Locate the cell with the specified text and output its (X, Y) center coordinate. 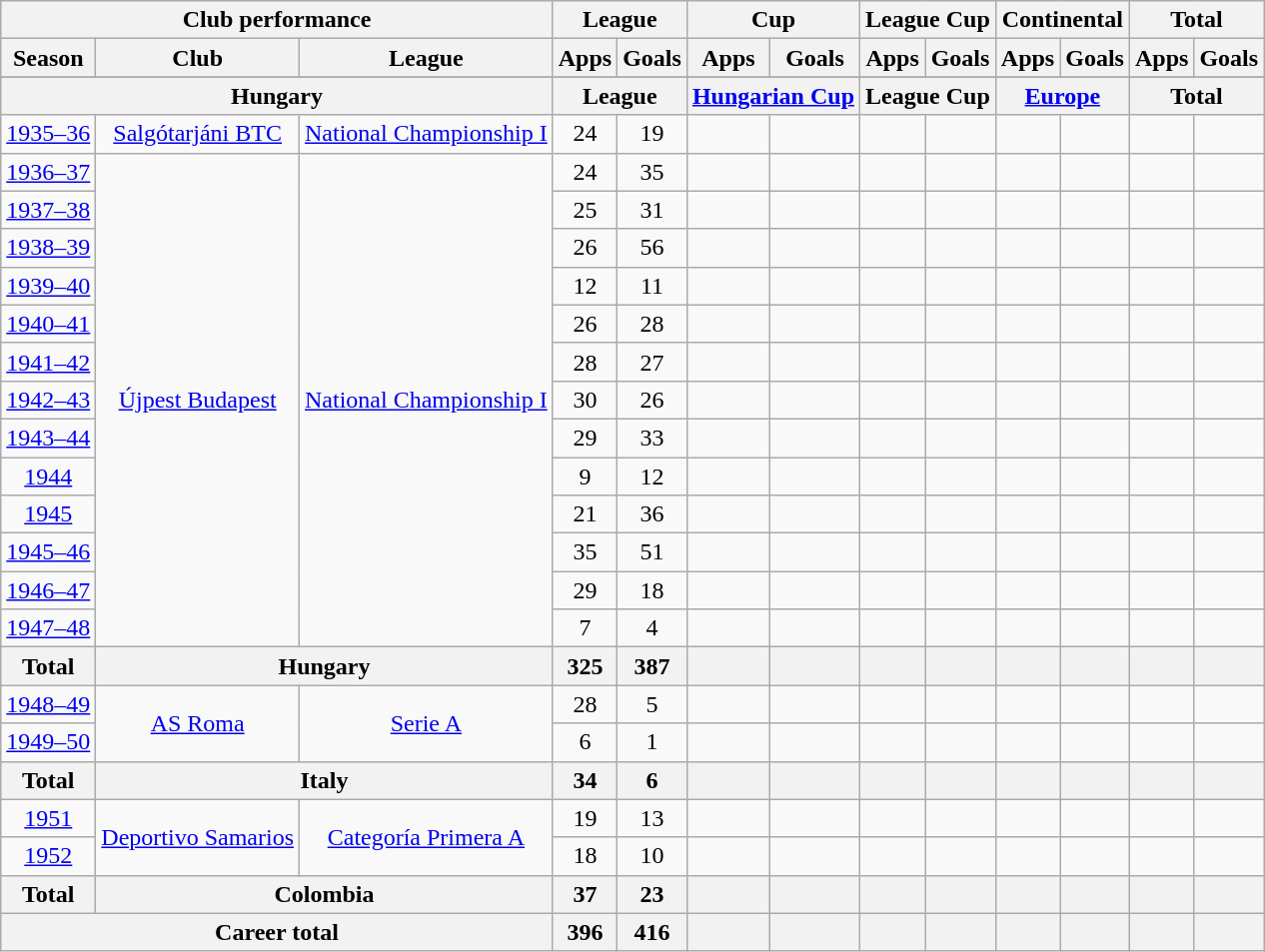
1946–47 (48, 590)
1945–46 (48, 552)
Újpest Budapest (198, 400)
1949–50 (48, 742)
25 (585, 210)
37 (585, 894)
Career total (277, 932)
10 (652, 856)
7 (585, 628)
1935–36 (48, 134)
34 (585, 780)
1938–39 (48, 248)
1 (652, 742)
Season (48, 58)
1940–41 (48, 324)
1951 (48, 818)
416 (652, 932)
11 (652, 286)
51 (652, 552)
1941–42 (48, 362)
1936–37 (48, 172)
56 (652, 248)
5 (652, 704)
4 (652, 628)
27 (652, 362)
1948–49 (48, 704)
Categoría Primera A (427, 837)
Continental (1062, 20)
1939–40 (48, 286)
1937–38 (48, 210)
1947–48 (48, 628)
1943–44 (48, 438)
387 (652, 666)
Serie A (427, 723)
Hungarian Cup (773, 96)
13 (652, 818)
Club (198, 58)
Italy (324, 780)
1944 (48, 476)
1942–43 (48, 400)
Colombia (324, 894)
Cup (773, 20)
9 (585, 476)
Club performance (277, 20)
Deportivo Samarios (198, 837)
1952 (48, 856)
23 (652, 894)
1945 (48, 514)
Salgótarjáni BTC (198, 134)
31 (652, 210)
AS Roma (198, 723)
36 (652, 514)
30 (585, 400)
325 (585, 666)
396 (585, 932)
Europe (1062, 96)
21 (585, 514)
33 (652, 438)
